Extract the (x, y) coordinate from the center of the cell holding the provided text.  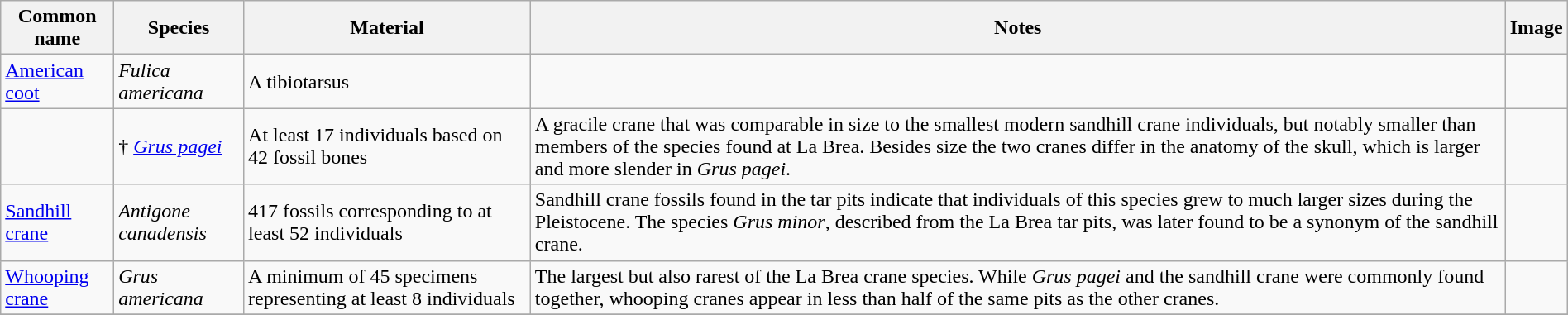
417 fossils corresponding to at least 52 individuals (387, 222)
Antigone canadensis (179, 222)
Notes (1017, 28)
A minimum of 45 specimens representing at least 8 individuals (387, 288)
At least 17 individuals based on 42 fossil bones (387, 146)
Common name (58, 28)
Image (1537, 28)
American coot (58, 81)
Species (179, 28)
A tibiotarsus (387, 81)
Sandhill crane (58, 222)
Fulica americana (179, 81)
† Grus pagei (179, 146)
Whooping crane (58, 288)
Material (387, 28)
Grus americana (179, 288)
